For the text-containing cell, return its midpoint in [x, y] coordinate format. 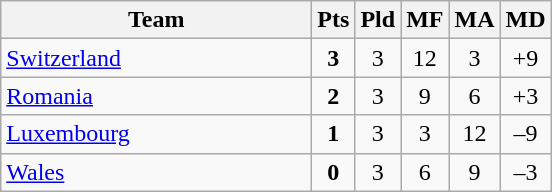
Pld [378, 20]
0 [334, 172]
2 [334, 96]
MA [474, 20]
1 [334, 134]
+9 [526, 58]
Wales [156, 172]
Pts [334, 20]
MF [425, 20]
Romania [156, 96]
Team [156, 20]
–3 [526, 172]
MD [526, 20]
Luxembourg [156, 134]
Switzerland [156, 58]
+3 [526, 96]
–9 [526, 134]
